Provide the [x, y] coordinate of the cell's center where the given text is located.  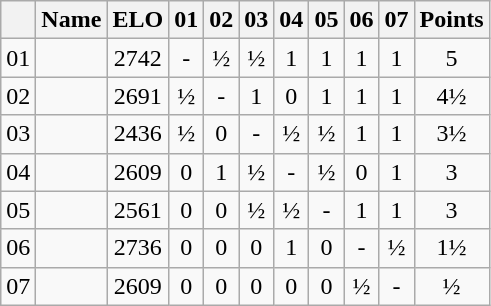
3½ [452, 134]
Points [452, 20]
2742 [138, 58]
2436 [138, 134]
5 [452, 58]
4½ [452, 96]
2736 [138, 248]
1½ [452, 248]
Name [72, 20]
2691 [138, 96]
ELO [138, 20]
2561 [138, 210]
